Find where the given text appears and provide that cell's center as (X, Y) coordinate. 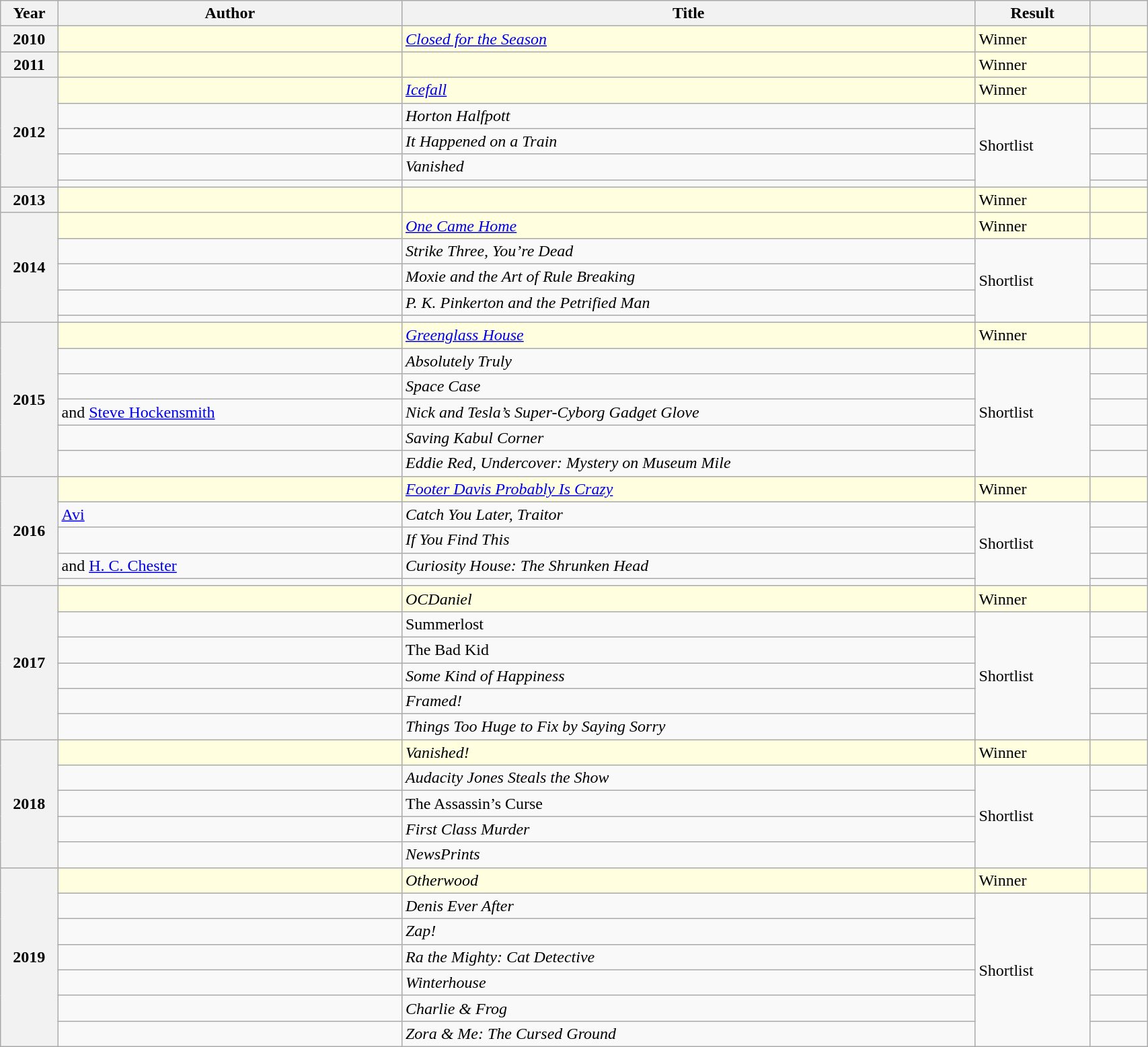
Winterhouse (688, 982)
Vanished (688, 167)
Some Kind of Happiness (688, 676)
Framed! (688, 701)
Summerlost (688, 624)
Author (230, 13)
OCDaniel (688, 598)
Greenglass House (688, 336)
Zap! (688, 931)
2010 (30, 39)
Avi (230, 514)
Denis Ever After (688, 906)
2016 (30, 531)
It Happened on a Train (688, 141)
The Bad Kid (688, 650)
Zora & Me: The Cursed Ground (688, 1034)
and H. C. Chester (230, 566)
Nick and Tesla’s Super-Cyborg Gadget Glove (688, 412)
Moxie and the Art of Rule Breaking (688, 276)
Otherwood (688, 880)
2018 (30, 804)
P. K. Pinkerton and the Petrified Man (688, 302)
Absolutely Truly (688, 361)
Curiosity House: The Shrunken Head (688, 566)
2019 (30, 957)
Eddie Red, Undercover: Mystery on Museum Mile (688, 463)
Charlie & Frog (688, 1008)
2017 (30, 662)
One Came Home (688, 225)
First Class Murder (688, 829)
Year (30, 13)
Saving Kabul Corner (688, 438)
The Assassin’s Curse (688, 804)
Things Too Huge to Fix by Saying Sorry (688, 727)
Result (1032, 13)
Title (688, 13)
Strike Three, You’re Dead (688, 251)
and Steve Hockensmith (230, 412)
2015 (30, 399)
2012 (30, 132)
Ra the Mighty: Cat Detective (688, 957)
2013 (30, 200)
Space Case (688, 387)
Vanished! (688, 752)
2011 (30, 65)
Footer Davis Probably Is Crazy (688, 489)
Icefall (688, 90)
NewsPrints (688, 855)
If You Find This (688, 540)
Audacity Jones Steals the Show (688, 778)
2014 (30, 268)
Closed for the Season (688, 39)
Catch You Later, Traitor (688, 514)
Horton Halfpott (688, 116)
